For the text-containing cell, return its midpoint in (X, Y) coordinate format. 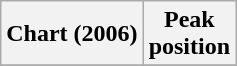
Peakposition (189, 34)
Chart (2006) (72, 34)
